From the cell containing the given text, extract its center point as (x, y) coordinate. 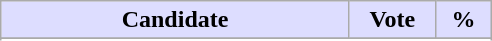
Candidate (176, 20)
% (463, 20)
Vote (392, 20)
